Pinpoint the cell where the given text exists, returning its [X, Y] midpoint coordinate. 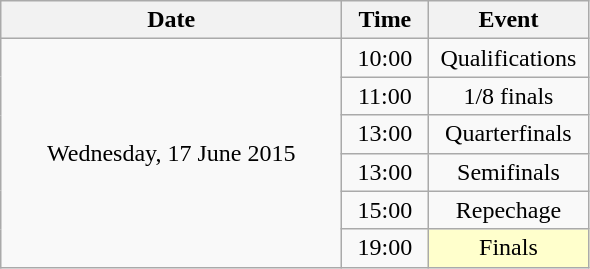
15:00 [385, 210]
Repechage [508, 210]
1/8 finals [508, 96]
Date [172, 20]
Time [385, 20]
11:00 [385, 96]
19:00 [385, 248]
Event [508, 20]
Semifinals [508, 172]
Wednesday, 17 June 2015 [172, 153]
Finals [508, 248]
10:00 [385, 58]
Quarterfinals [508, 134]
Qualifications [508, 58]
